Capture the cell that displays the provided text and extract its [x, y] central coordinate. 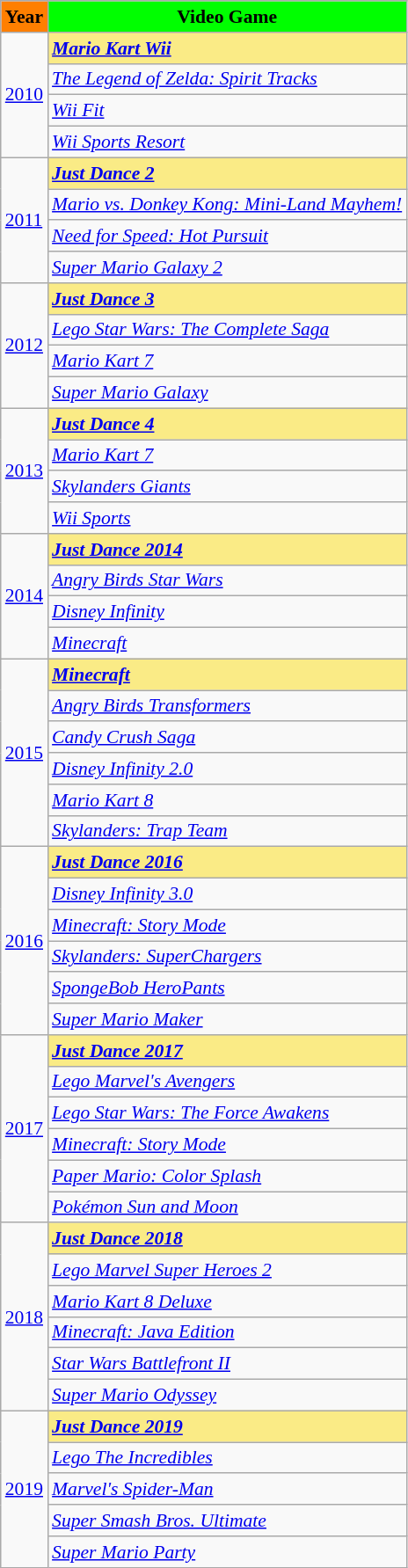
Skylanders Giants [227, 487]
Skylanders: Trap Team [227, 831]
Angry Birds Transformers [227, 706]
Mario Kart Wii [227, 48]
Disney Infinity 2.0 [227, 769]
Disney Infinity [227, 612]
2015 [25, 753]
Just Dance 2016 [227, 863]
Star Wars Battlefront II [227, 1364]
Candy Crush Saga [227, 738]
Just Dance 4 [227, 424]
Pokémon Sun and Moon [227, 1207]
Mario Kart 8 [227, 800]
2011 [25, 220]
2013 [25, 470]
Super Mario Odyssey [227, 1396]
Angry Birds Star Wars [227, 580]
Super Mario Maker [227, 1019]
Lego Star Wars: The Complete Saga [227, 330]
Lego The Incredibles [227, 1458]
2012 [25, 346]
Mario vs. Donkey Kong: Mini-Land Mayhem! [227, 205]
Just Dance 3 [227, 299]
Lego Marvel Super Heroes 2 [227, 1270]
Disney Infinity 3.0 [227, 894]
Paper Mario: Color Splash [227, 1176]
2014 [25, 596]
2019 [25, 1489]
Just Dance 2014 [227, 550]
Just Dance 2019 [227, 1426]
The Legend of Zelda: Spirit Tracks [227, 79]
2018 [25, 1317]
Just Dance 2017 [227, 1051]
Just Dance 2 [227, 173]
2017 [25, 1129]
Skylanders: SuperChargers [227, 957]
Super Mario Galaxy [227, 393]
Wii Sports Resort [227, 142]
Lego Star Wars: The Force Awakens [227, 1113]
Marvel's Spider-Man [227, 1490]
Super Mario Party [227, 1552]
Super Smash Bros. Ultimate [227, 1521]
SpongeBob HeroPants [227, 988]
Lego Marvel's Avengers [227, 1082]
Just Dance 2018 [227, 1239]
Year [25, 17]
Minecraft: Java Edition [227, 1332]
Wii Sports [227, 518]
Mario Kart 8 Deluxe [227, 1302]
2016 [25, 941]
Need for Speed: Hot Pursuit [227, 237]
Super Mario Galaxy 2 [227, 267]
Video Game [227, 17]
Wii Fit [227, 111]
2010 [25, 95]
